Return the [X, Y] coordinate for the center point of the cell that contains the specified text.  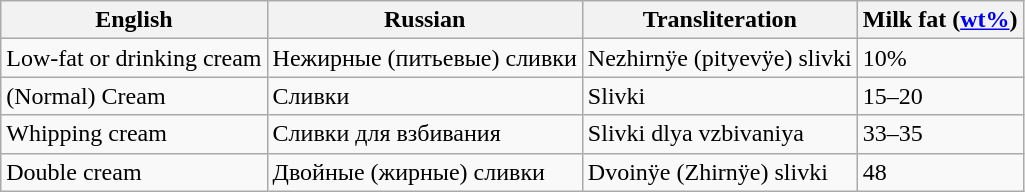
Двойные (жирные) сливки [424, 172]
Nezhirnÿe (pityevÿe) slivki [720, 58]
Сливки [424, 96]
Low-fat or drinking cream [134, 58]
Сливки для взбивания [424, 134]
10% [940, 58]
Slivki dlya vzbivaniya [720, 134]
Slivki [720, 96]
Whipping cream [134, 134]
Russian [424, 20]
33–35 [940, 134]
Dvoinÿe (Zhirnÿe) slivki [720, 172]
48 [940, 172]
(Normal) Cream [134, 96]
15–20 [940, 96]
Milk fat (wt%) [940, 20]
English [134, 20]
Transliteration [720, 20]
Нежирные (питьевые) сливки [424, 58]
Double cream [134, 172]
